Output the [x, y] coordinate of the center of the cell containing the given text.  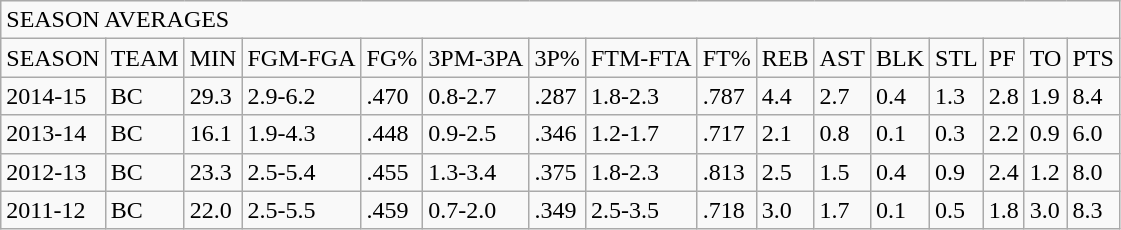
BLK [900, 58]
.813 [726, 172]
SEASON [53, 58]
2.7 [842, 96]
2.9-6.2 [302, 96]
0.3 [957, 134]
.717 [726, 134]
.349 [557, 210]
0.8-2.7 [476, 96]
2.5 [785, 172]
6.0 [1093, 134]
2013-14 [53, 134]
2011-12 [53, 210]
4.4 [785, 96]
1.7 [842, 210]
.455 [392, 172]
3P% [557, 58]
2.5-5.4 [302, 172]
REB [785, 58]
2014-15 [53, 96]
2012-13 [53, 172]
2.2 [1004, 134]
0.9-2.5 [476, 134]
2.8 [1004, 96]
1.2 [1046, 172]
FT% [726, 58]
.448 [392, 134]
FGM-FGA [302, 58]
0.7-2.0 [476, 210]
FTM-FTA [641, 58]
.718 [726, 210]
16.1 [213, 134]
2.5-5.5 [302, 210]
SEASON AVERAGES [560, 20]
1.9 [1046, 96]
MIN [213, 58]
1.8 [1004, 210]
TEAM [144, 58]
1.9-4.3 [302, 134]
PF [1004, 58]
1.2-1.7 [641, 134]
3PM-3PA [476, 58]
1.3-3.4 [476, 172]
.459 [392, 210]
0.8 [842, 134]
8.4 [1093, 96]
2.1 [785, 134]
23.3 [213, 172]
AST [842, 58]
PTS [1093, 58]
TO [1046, 58]
2.5-3.5 [641, 210]
0.5 [957, 210]
.375 [557, 172]
STL [957, 58]
2.4 [1004, 172]
1.5 [842, 172]
.787 [726, 96]
8.0 [1093, 172]
29.3 [213, 96]
.346 [557, 134]
1.3 [957, 96]
.470 [392, 96]
FG% [392, 58]
8.3 [1093, 210]
22.0 [213, 210]
.287 [557, 96]
